Search for the cell housing the specified text and yield its (x, y) center coordinate. 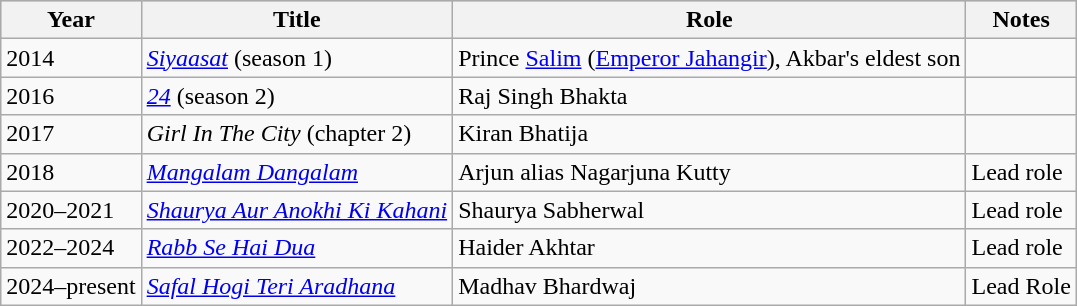
Shaurya Aur Anokhi Ki Kahani (297, 210)
Girl In The City (chapter 2) (297, 134)
2022–2024 (71, 248)
Kiran Bhatija (710, 134)
2020–2021 (71, 210)
Notes (1021, 20)
Madhav Bhardwaj (710, 286)
Lead Role (1021, 286)
2024–present (71, 286)
Rabb Se Hai Dua (297, 248)
Shaurya Sabherwal (710, 210)
Role (710, 20)
Arjun alias Nagarjuna Kutty (710, 172)
Raj Singh Bhakta (710, 96)
2017 (71, 134)
Year (71, 20)
2018 (71, 172)
24 (season 2) (297, 96)
2016 (71, 96)
Haider Akhtar (710, 248)
Prince Salim (Emperor Jahangir), Akbar's eldest son (710, 58)
Title (297, 20)
2014 (71, 58)
Siyaasat (season 1) (297, 58)
Safal Hogi Teri Aradhana (297, 286)
Mangalam Dangalam (297, 172)
